Provide the (x, y) coordinate of the cell's center where the given text is located.  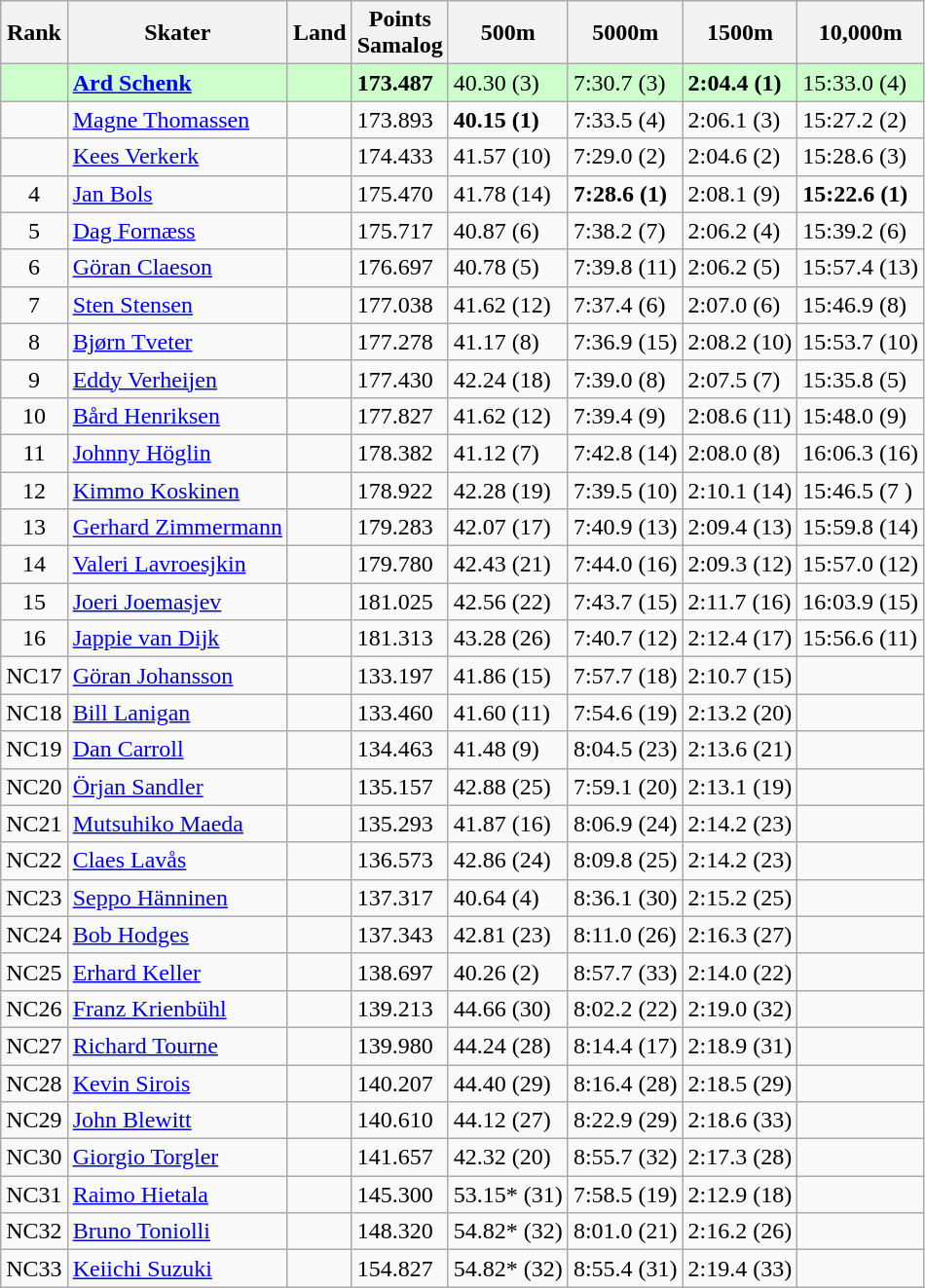
2:14.0 (22) (740, 972)
15:28.6 (3) (861, 157)
Jan Bols (177, 194)
Land (319, 33)
179.780 (399, 565)
2:13.1 (19) (740, 787)
136.573 (399, 861)
140.610 (399, 1121)
NC28 (34, 1084)
8:55.7 (32) (625, 1158)
NC26 (34, 1009)
2:08.1 (9) (740, 194)
42.88 (25) (508, 787)
Kevin Sirois (177, 1084)
NC21 (34, 824)
140.207 (399, 1084)
7:28.6 (1) (625, 194)
40.15 (1) (508, 120)
15:39.2 (6) (861, 231)
16:03.9 (15) (861, 602)
15:48.0 (9) (861, 416)
8:01.0 (21) (625, 1232)
Franz Krienbühl (177, 1009)
7:40.7 (12) (625, 639)
Magne Thomassen (177, 120)
8:22.9 (29) (625, 1121)
134.463 (399, 750)
141.657 (399, 1158)
40.78 (5) (508, 268)
42.28 (19) (508, 490)
15:35.8 (5) (861, 379)
7:54.6 (19) (625, 713)
Sten Stensen (177, 305)
44.66 (30) (508, 1009)
41.86 (15) (508, 676)
15:33.0 (4) (861, 83)
8:14.4 (17) (625, 1046)
7:42.8 (14) (625, 453)
2:12.4 (17) (740, 639)
44.12 (27) (508, 1121)
NC30 (34, 1158)
44.24 (28) (508, 1046)
42.32 (20) (508, 1158)
135.293 (399, 824)
181.313 (399, 639)
8:36.1 (30) (625, 898)
8:57.7 (33) (625, 972)
Seppo Hänninen (177, 898)
139.980 (399, 1046)
7:39.4 (9) (625, 416)
133.197 (399, 676)
2:07.0 (6) (740, 305)
15:57.4 (13) (861, 268)
7:33.5 (4) (625, 120)
NC25 (34, 972)
5000m (625, 33)
2:16.2 (26) (740, 1232)
Giorgio Torgler (177, 1158)
15:27.2 (2) (861, 120)
8 (34, 342)
2:13.2 (20) (740, 713)
2:19.4 (33) (740, 1269)
133.460 (399, 713)
42.86 (24) (508, 861)
Rank (34, 33)
7:37.4 (6) (625, 305)
145.300 (399, 1195)
NC18 (34, 713)
148.320 (399, 1232)
7:38.2 (7) (625, 231)
2:08.0 (8) (740, 453)
181.025 (399, 602)
7:44.0 (16) (625, 565)
7:59.1 (20) (625, 787)
NC23 (34, 898)
137.343 (399, 935)
2:18.6 (33) (740, 1121)
41.78 (14) (508, 194)
41.60 (11) (508, 713)
Bård Henriksen (177, 416)
Skater (177, 33)
NC31 (34, 1195)
15:56.6 (11) (861, 639)
8:16.4 (28) (625, 1084)
NC17 (34, 676)
175.470 (399, 194)
2:04.6 (2) (740, 157)
2:07.5 (7) (740, 379)
176.697 (399, 268)
154.827 (399, 1269)
138.697 (399, 972)
NC20 (34, 787)
178.922 (399, 490)
7:29.0 (2) (625, 157)
42.07 (17) (508, 528)
15:53.7 (10) (861, 342)
42.43 (21) (508, 565)
177.278 (399, 342)
7 (34, 305)
2:08.6 (11) (740, 416)
2:17.3 (28) (740, 1158)
NC22 (34, 861)
2:08.2 (10) (740, 342)
10 (34, 416)
2:18.9 (31) (740, 1046)
Points Samalog (399, 33)
Göran Johansson (177, 676)
NC27 (34, 1046)
4 (34, 194)
15:46.9 (8) (861, 305)
15:59.8 (14) (861, 528)
173.893 (399, 120)
174.433 (399, 157)
40.64 (4) (508, 898)
Eddy Verheijen (177, 379)
41.48 (9) (508, 750)
178.382 (399, 453)
Erhard Keller (177, 972)
16 (34, 639)
Bob Hodges (177, 935)
2:06.2 (5) (740, 268)
2:10.1 (14) (740, 490)
7:58.5 (19) (625, 1195)
Valeri Lavroesjkin (177, 565)
41.87 (16) (508, 824)
1500m (740, 33)
2:12.9 (18) (740, 1195)
Claes Lavås (177, 861)
7:39.8 (11) (625, 268)
13 (34, 528)
2:09.3 (12) (740, 565)
Göran Claeson (177, 268)
7:57.7 (18) (625, 676)
NC19 (34, 750)
9 (34, 379)
8:55.4 (31) (625, 1269)
7:39.5 (10) (625, 490)
Ard Schenk (177, 83)
Bruno Toniolli (177, 1232)
139.213 (399, 1009)
NC24 (34, 935)
173.487 (399, 83)
15 (34, 602)
2:13.6 (21) (740, 750)
7:43.7 (15) (625, 602)
179.283 (399, 528)
5 (34, 231)
41.17 (8) (508, 342)
2:10.7 (15) (740, 676)
2:06.2 (4) (740, 231)
6 (34, 268)
7:40.9 (13) (625, 528)
42.81 (23) (508, 935)
2:06.1 (3) (740, 120)
2:18.5 (29) (740, 1084)
2:09.4 (13) (740, 528)
NC33 (34, 1269)
8:09.8 (25) (625, 861)
7:36.9 (15) (625, 342)
2:04.4 (1) (740, 83)
10,000m (861, 33)
Johnny Höglin (177, 453)
8:11.0 (26) (625, 935)
Raimo Hietala (177, 1195)
Dag Fornæss (177, 231)
11 (34, 453)
41.57 (10) (508, 157)
NC32 (34, 1232)
53.15* (31) (508, 1195)
44.40 (29) (508, 1084)
177.827 (399, 416)
40.30 (3) (508, 83)
7:30.7 (3) (625, 83)
2:11.7 (16) (740, 602)
NC29 (34, 1121)
7:39.0 (8) (625, 379)
40.87 (6) (508, 231)
12 (34, 490)
40.26 (2) (508, 972)
15:46.5 (7 ) (861, 490)
41.12 (7) (508, 453)
42.24 (18) (508, 379)
John Blewitt (177, 1121)
137.317 (399, 898)
15:22.6 (1) (861, 194)
Mutsuhiko Maeda (177, 824)
2:19.0 (32) (740, 1009)
8:02.2 (22) (625, 1009)
Bjørn Tveter (177, 342)
8:06.9 (24) (625, 824)
Gerhard Zimmermann (177, 528)
Dan Carroll (177, 750)
8:04.5 (23) (625, 750)
2:15.2 (25) (740, 898)
2:16.3 (27) (740, 935)
Örjan Sandler (177, 787)
500m (508, 33)
43.28 (26) (508, 639)
16:06.3 (16) (861, 453)
42.56 (22) (508, 602)
177.038 (399, 305)
Joeri Joemasjev (177, 602)
177.430 (399, 379)
135.157 (399, 787)
175.717 (399, 231)
Keiichi Suzuki (177, 1269)
Bill Lanigan (177, 713)
Richard Tourne (177, 1046)
Jappie van Dijk (177, 639)
Kimmo Koskinen (177, 490)
Kees Verkerk (177, 157)
14 (34, 565)
15:57.0 (12) (861, 565)
